Provide the [X, Y] coordinate of the cell's center where the given text is located.  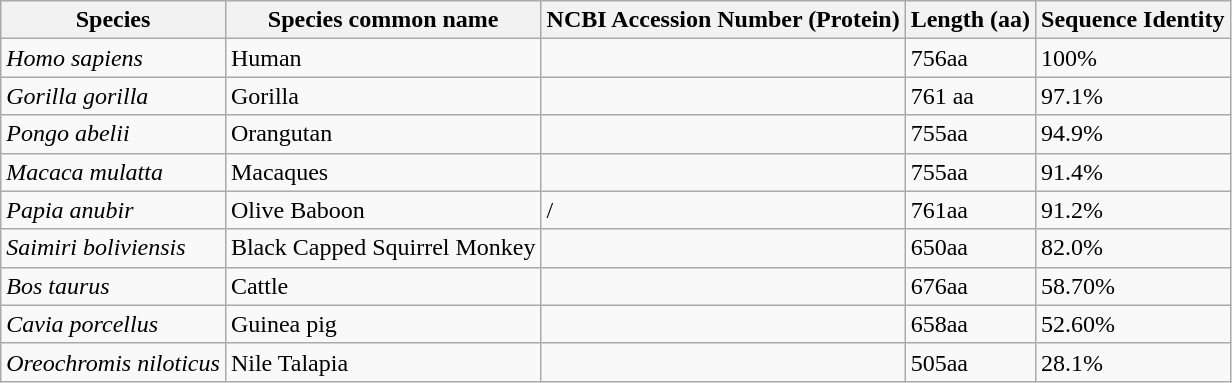
Human [383, 58]
82.0% [1133, 248]
Macaca mulatta [114, 172]
Homo sapiens [114, 58]
Sequence Identity [1133, 20]
Species [114, 20]
676aa [970, 286]
Orangutan [383, 134]
/ [723, 210]
Cattle [383, 286]
Saimiri boliviensis [114, 248]
Gorilla gorilla [114, 96]
Oreochromis niloticus [114, 362]
91.2% [1133, 210]
Gorilla [383, 96]
Black Capped Squirrel Monkey [383, 248]
97.1% [1133, 96]
100% [1133, 58]
Macaques [383, 172]
756aa [970, 58]
Bos taurus [114, 286]
Papia anubir [114, 210]
52.60% [1133, 324]
Nile Talapia [383, 362]
Olive Baboon [383, 210]
Species common name [383, 20]
Cavia porcellus [114, 324]
761 aa [970, 96]
761aa [970, 210]
28.1% [1133, 362]
505aa [970, 362]
Length (aa) [970, 20]
94.9% [1133, 134]
Pongo abelii [114, 134]
658aa [970, 324]
Guinea pig [383, 324]
91.4% [1133, 172]
650aa [970, 248]
NCBI Accession Number (Protein) [723, 20]
58.70% [1133, 286]
